From the cell containing the given text, extract its center point as (X, Y) coordinate. 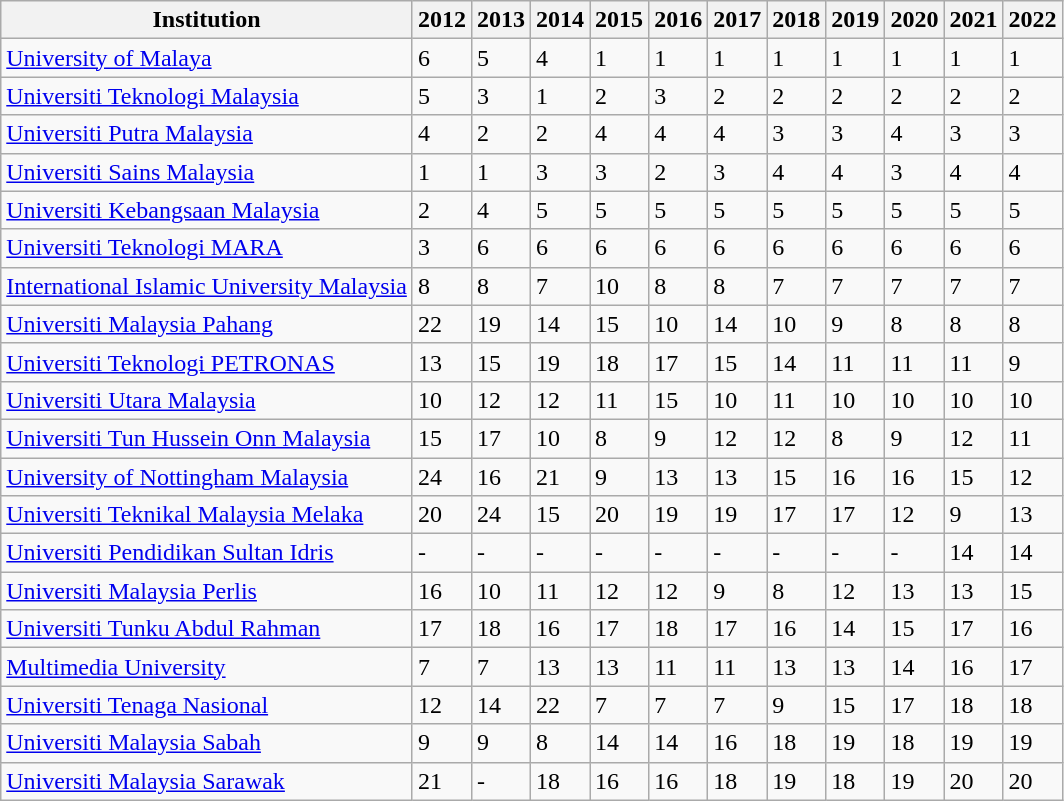
Institution (207, 20)
2017 (738, 20)
2016 (678, 20)
2013 (500, 20)
Universiti Malaysia Perlis (207, 591)
Universiti Teknikal Malaysia Melaka (207, 515)
Universiti Teknologi MARA (207, 248)
2021 (974, 20)
2020 (914, 20)
Universiti Malaysia Sarawak (207, 781)
Universiti Kebangsaan Malaysia (207, 210)
2019 (856, 20)
2015 (620, 20)
Universiti Tun Hussein Onn Malaysia (207, 438)
International Islamic University Malaysia (207, 286)
University of Nottingham Malaysia (207, 477)
Universiti Sains Malaysia (207, 172)
University of Malaya (207, 58)
Universiti Tunku Abdul Rahman (207, 629)
Universiti Pendidikan Sultan Idris (207, 553)
Universiti Putra Malaysia (207, 134)
Universiti Malaysia Pahang (207, 324)
Universiti Teknologi PETRONAS (207, 362)
2012 (442, 20)
2014 (560, 20)
Universiti Teknologi Malaysia (207, 96)
Universiti Tenaga Nasional (207, 705)
Universiti Utara Malaysia (207, 400)
2022 (1032, 20)
Universiti Malaysia Sabah (207, 743)
Multimedia University (207, 667)
2018 (796, 20)
